For the text-containing cell, return its midpoint in (x, y) coordinate format. 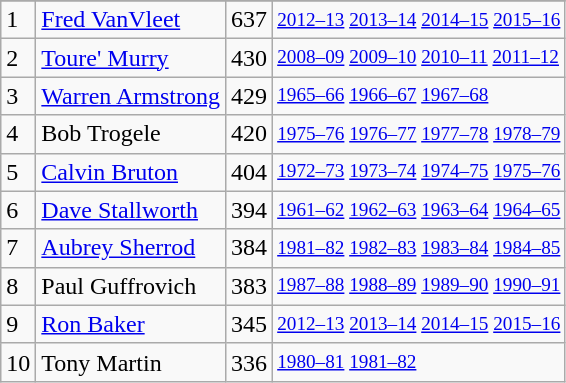
1980–81 1981–82 (419, 362)
Toure' Murry (131, 58)
Tony Martin (131, 362)
1981–82 1982–83 1983–84 1984–85 (419, 248)
383 (250, 286)
3 (18, 96)
Warren Armstrong (131, 96)
2008–09 2009–10 2010–11 2011–12 (419, 58)
2 (18, 58)
637 (250, 20)
5 (18, 172)
1965–66 1966–67 1967–68 (419, 96)
1987–88 1988–89 1989–90 1990–91 (419, 286)
394 (250, 210)
7 (18, 248)
1972–73 1973–74 1974–75 1975–76 (419, 172)
4 (18, 134)
345 (250, 324)
1975–76 1976–77 1977–78 1978–79 (419, 134)
Aubrey Sherrod (131, 248)
Calvin Bruton (131, 172)
404 (250, 172)
Paul Guffrovich (131, 286)
1 (18, 20)
1961–62 1962–63 1963–64 1964–65 (419, 210)
Bob Trogele (131, 134)
9 (18, 324)
384 (250, 248)
420 (250, 134)
429 (250, 96)
Fred VanVleet (131, 20)
430 (250, 58)
8 (18, 286)
Ron Baker (131, 324)
Dave Stallworth (131, 210)
10 (18, 362)
6 (18, 210)
336 (250, 362)
